Find where the given text appears and provide that cell's center as (X, Y) coordinate. 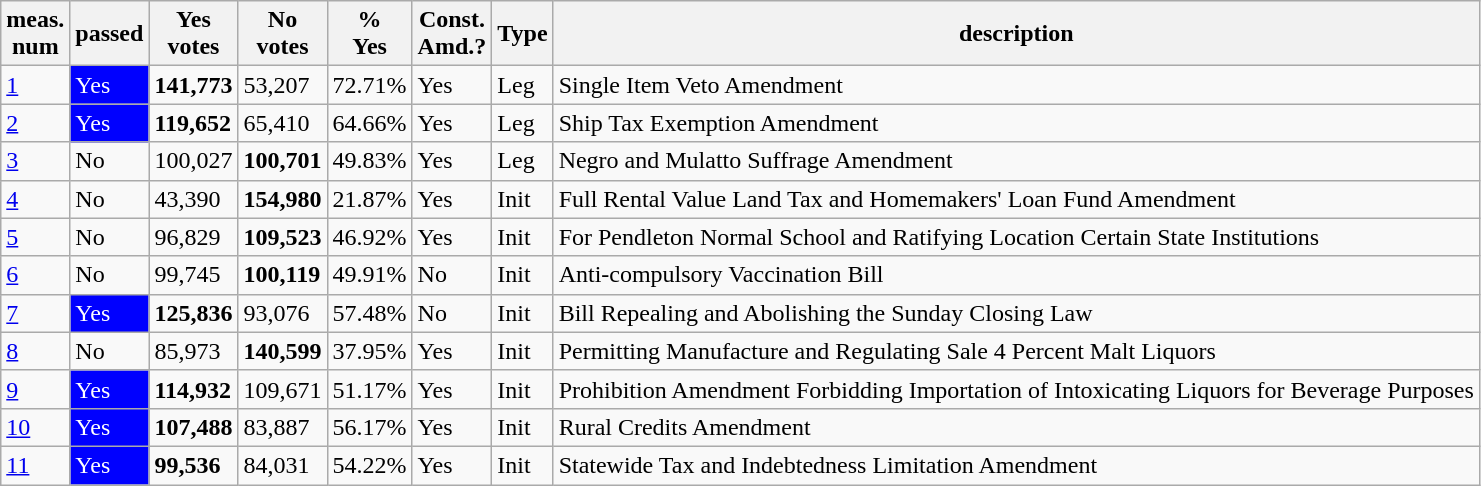
Novotes (282, 34)
Full Rental Value Land Tax and Homemakers' Loan Fund Amendment (1016, 199)
43,390 (194, 199)
description (1016, 34)
100,027 (194, 161)
Prohibition Amendment Forbidding Importation of Intoxicating Liquors for Beverage Purposes (1016, 389)
49.83% (370, 161)
83,887 (282, 427)
100,701 (282, 161)
Yesvotes (194, 34)
Single Item Veto Amendment (1016, 85)
100,119 (282, 275)
65,410 (282, 123)
5 (36, 237)
56.17% (370, 427)
99,745 (194, 275)
119,652 (194, 123)
For Pendleton Normal School and Ratifying Location Certain State Institutions (1016, 237)
3 (36, 161)
51.17% (370, 389)
72.71% (370, 85)
9 (36, 389)
passed (110, 34)
84,031 (282, 465)
Negro and Mulatto Suffrage Amendment (1016, 161)
107,488 (194, 427)
141,773 (194, 85)
49.91% (370, 275)
37.95% (370, 351)
4 (36, 199)
%Yes (370, 34)
6 (36, 275)
8 (36, 351)
Permitting Manufacture and Regulating Sale 4 Percent Malt Liquors (1016, 351)
46.92% (370, 237)
96,829 (194, 237)
57.48% (370, 313)
154,980 (282, 199)
Statewide Tax and Indebtedness Limitation Amendment (1016, 465)
Type (522, 34)
21.87% (370, 199)
Ship Tax Exemption Amendment (1016, 123)
114,932 (194, 389)
109,523 (282, 237)
64.66% (370, 123)
1 (36, 85)
2 (36, 123)
109,671 (282, 389)
10 (36, 427)
Const.Amd.? (452, 34)
Rural Credits Amendment (1016, 427)
Bill Repealing and Abolishing the Sunday Closing Law (1016, 313)
meas.num (36, 34)
Anti-compulsory Vaccination Bill (1016, 275)
7 (36, 313)
93,076 (282, 313)
53,207 (282, 85)
85,973 (194, 351)
140,599 (282, 351)
54.22% (370, 465)
99,536 (194, 465)
11 (36, 465)
125,836 (194, 313)
